For the text-containing cell, return its midpoint in [x, y] coordinate format. 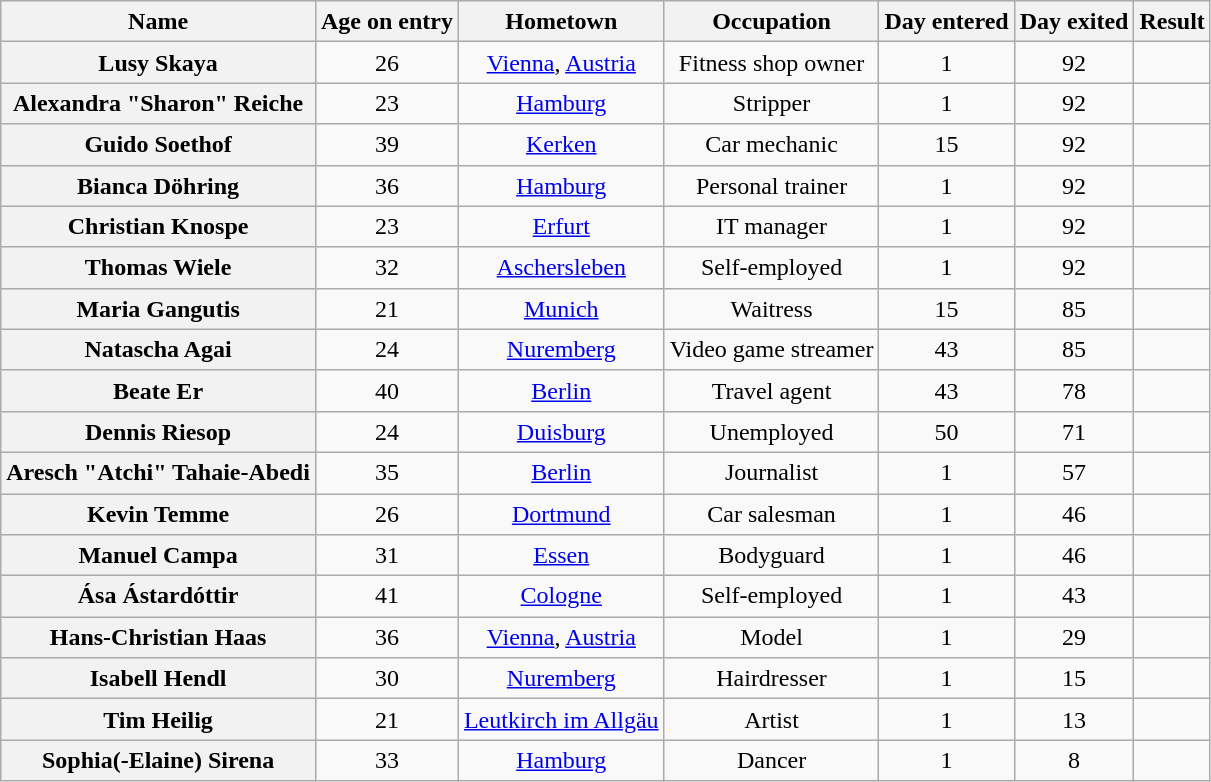
Name [158, 22]
Kevin Temme [158, 514]
Video game streamer [772, 350]
Tim Heilig [158, 720]
35 [386, 472]
Result [1172, 22]
Hans-Christian Haas [158, 638]
71 [1074, 432]
Waitress [772, 308]
Maria Gangutis [158, 308]
Isabell Hendl [158, 678]
29 [1074, 638]
Beate Er [158, 390]
Erfurt [561, 226]
Christian Knospe [158, 226]
Age on entry [386, 22]
Manuel Campa [158, 556]
13 [1074, 720]
39 [386, 144]
Leutkirch im Allgäu [561, 720]
50 [946, 432]
Dortmund [561, 514]
Cologne [561, 596]
78 [1074, 390]
31 [386, 556]
Day entered [946, 22]
32 [386, 268]
Thomas Wiele [158, 268]
Kerken [561, 144]
33 [386, 760]
57 [1074, 472]
Aschersleben [561, 268]
Unemployed [772, 432]
Model [772, 638]
Hairdresser [772, 678]
Guido Soethof [158, 144]
40 [386, 390]
Alexandra "Sharon" Reiche [158, 104]
Essen [561, 556]
Bodyguard [772, 556]
Aresch "Atchi" Tahaie-Abedi [158, 472]
Lusy Skaya [158, 62]
8 [1074, 760]
Dancer [772, 760]
30 [386, 678]
Hometown [561, 22]
Travel agent [772, 390]
Car salesman [772, 514]
Dennis Riesop [158, 432]
Stripper [772, 104]
Duisburg [561, 432]
Fitness shop owner [772, 62]
Occupation [772, 22]
Car mechanic [772, 144]
Day exited [1074, 22]
Artist [772, 720]
41 [386, 596]
Ása Ástardóttir [158, 596]
IT manager [772, 226]
Personal trainer [772, 186]
Journalist [772, 472]
Bianca Döhring [158, 186]
Munich [561, 308]
Sophia(-Elaine) Sirena [158, 760]
Natascha Agai [158, 350]
